Output the (x, y) coordinate of the center of the cell containing the given text.  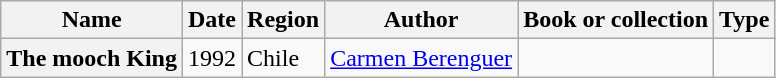
Date (212, 20)
Author (422, 20)
Name (92, 20)
Carmen Berenguer (422, 58)
Type (744, 20)
1992 (212, 58)
Chile (284, 58)
Region (284, 20)
Book or collection (616, 20)
The mooch King (92, 58)
